Locate the cell with the specified text and output its [x, y] center coordinate. 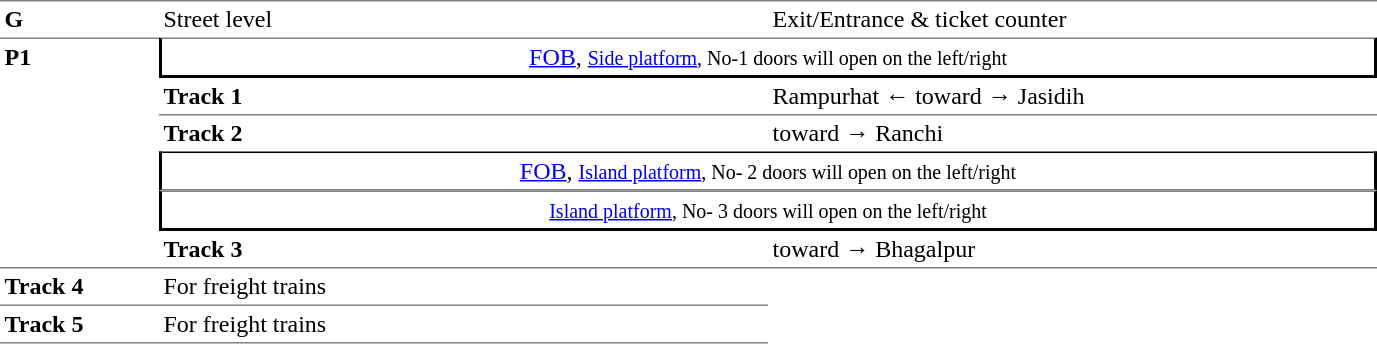
Rampurhat ← toward → Jasidih [1072, 97]
Track 2 [464, 134]
Island platform, No- 3 doors will open on the left/right [768, 210]
Track 5 [80, 325]
toward → Bhagalpur [1072, 250]
Track 1 [464, 97]
toward → Ranchi [1072, 134]
G [80, 19]
Track 3 [464, 250]
FOB, Side platform, No-1 doors will open on the left/right [768, 58]
Street level [464, 19]
Track 4 [80, 287]
P1 [80, 154]
Exit/Entrance & ticket counter [1072, 19]
FOB, Island platform, No- 2 doors will open on the left/right [768, 172]
